For the text-containing cell, return its midpoint in [X, Y] coordinate format. 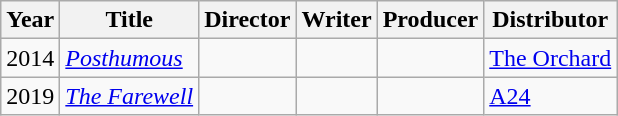
Director [248, 20]
The Orchard [550, 58]
Posthumous [130, 58]
2014 [30, 58]
Title [130, 20]
The Farewell [130, 96]
Year [30, 20]
A24 [550, 96]
Distributor [550, 20]
Producer [430, 20]
Writer [336, 20]
2019 [30, 96]
